From the cell containing the given text, extract its center point as [x, y] coordinate. 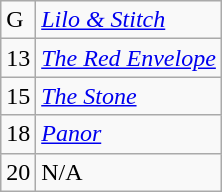
20 [18, 172]
The Stone [129, 96]
15 [18, 96]
13 [18, 58]
G [18, 20]
N/A [129, 172]
Lilo & Stitch [129, 20]
18 [18, 134]
Panor [129, 134]
The Red Envelope [129, 58]
